Locate the cell with the specified text and output its [X, Y] center coordinate. 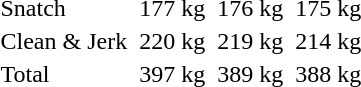
219 kg [250, 41]
220 kg [172, 41]
